Pinpoint the cell where the given text exists, returning its [X, Y] midpoint coordinate. 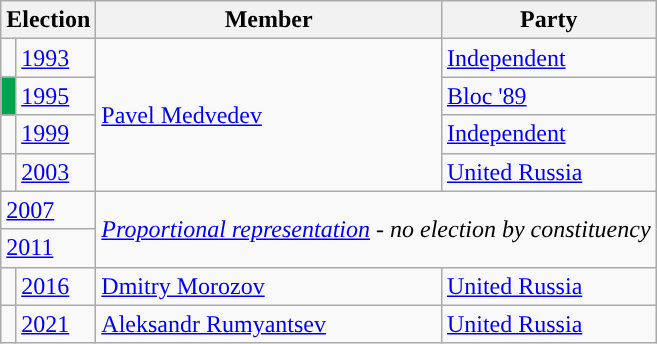
Member [269, 20]
Bloc '89 [548, 96]
2016 [56, 286]
2021 [56, 324]
2011 [48, 248]
Election [48, 20]
Proportional representation - no election by constituency [376, 229]
2007 [48, 210]
Pavel Medvedev [269, 115]
2003 [56, 172]
1995 [56, 96]
Dmitry Morozov [269, 286]
1993 [56, 58]
1999 [56, 134]
Aleksandr Rumyantsev [269, 324]
Party [548, 20]
